Capture the cell that displays the provided text and extract its (x, y) central coordinate. 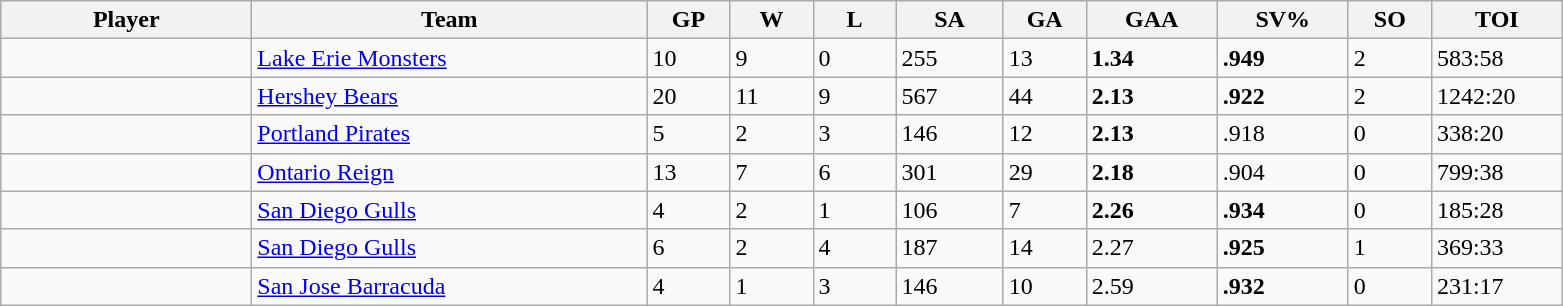
Hershey Bears (450, 96)
2.59 (1152, 286)
567 (950, 96)
Lake Erie Monsters (450, 58)
San Jose Barracuda (450, 286)
TOI (1496, 20)
SV% (1282, 20)
20 (688, 96)
L (854, 20)
.904 (1282, 172)
14 (1044, 248)
5 (688, 134)
44 (1044, 96)
GP (688, 20)
231:17 (1496, 286)
369:33 (1496, 248)
12 (1044, 134)
185:28 (1496, 210)
29 (1044, 172)
Team (450, 20)
1242:20 (1496, 96)
.918 (1282, 134)
2.26 (1152, 210)
.925 (1282, 248)
255 (950, 58)
Ontario Reign (450, 172)
GA (1044, 20)
W (772, 20)
.949 (1282, 58)
187 (950, 248)
11 (772, 96)
.932 (1282, 286)
GAA (1152, 20)
301 (950, 172)
338:20 (1496, 134)
Portland Pirates (450, 134)
106 (950, 210)
.934 (1282, 210)
Player (126, 20)
SO (1390, 20)
2.27 (1152, 248)
2.18 (1152, 172)
583:58 (1496, 58)
799:38 (1496, 172)
.922 (1282, 96)
SA (950, 20)
1.34 (1152, 58)
